Provide the [x, y] coordinate of the cell's center where the given text is located.  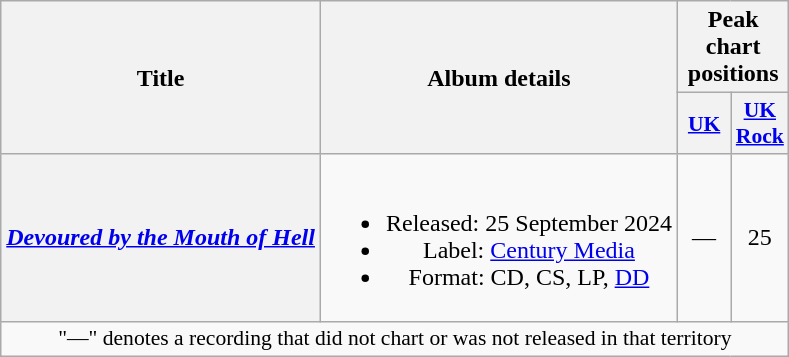
— [704, 238]
Released: 25 September 2024Label: Century MediaFormat: CD, CS, LP, DD [498, 238]
25 [760, 238]
Title [161, 78]
Album details [498, 78]
Devoured by the Mouth of Hell [161, 238]
"—" denotes a recording that did not chart or was not released in that territory [395, 339]
Peak chart positions [732, 47]
UK [704, 124]
UKRock [760, 124]
